Return the [x, y] coordinate for the center point of the cell that contains the specified text.  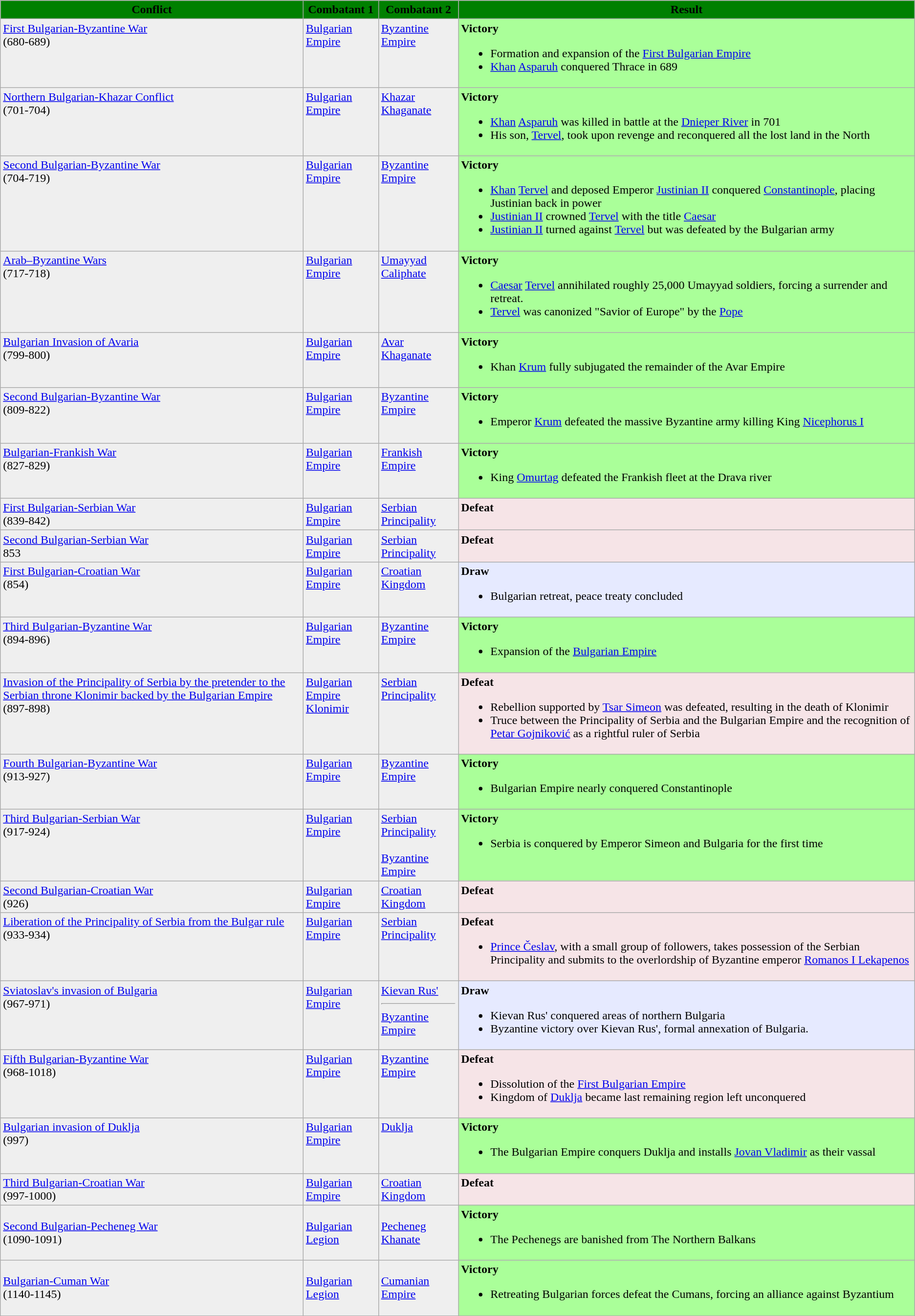
First Bulgarian-Croatian War(854) [152, 590]
VictoryRetreating Bulgarian forces defeat the Cumans, forcing an alliance against Byzantium [687, 1288]
Duklja [418, 1146]
Bulgarian Invasion of Avaria(799-800) [152, 360]
Sviatoslav's invasion of Bulgaria(967-971) [152, 1015]
Pecheneg Khanate [418, 1233]
Invasion of the Principality of Serbia by the pretender to the Serbian throne Klonimir backed by the Bulgarian Empire(897-898) [152, 714]
VictoryKhan Krum fully subjugated the remainder of the Avar Empire [687, 360]
Cumanian Empire [418, 1288]
Combatant 1 [341, 10]
DefeatDissolution of the First Bulgarian EmpireKingdom of Duklja became last remaining region left unconquered [687, 1084]
VictoryExpansion of the Bulgarian Empire [687, 644]
Liberation of the Principality of Serbia from the Bulgar rule(933-934) [152, 947]
VictoryThe Pechenegs are banished from The Northern Balkans [687, 1233]
VictoryKing Omurtag defeated the Frankish fleet at the Drava river [687, 470]
VictoryKhan Asparuh was killed in battle at the Dnieper River in 701His son, Tervel, took upon revenge and reconquered all the lost land in the North [687, 122]
Khazar Khaganate [418, 122]
Arab–Byzantine Wars (717-718) [152, 291]
Bulgarian invasion of Duklja(997) [152, 1146]
Combatant 2 [418, 10]
Bulgarian-Frankish War(827-829) [152, 470]
DrawKievan Rus' conquered areas of northern BulgariaByzantine victory over Kievan Rus', formal annexation of Bulgaria. [687, 1015]
VictoryThe Bulgarian Empire conquers Duklja and installs Jovan Vladimir as their vassal [687, 1146]
Fourth Bulgarian-Byzantine War(913-927) [152, 782]
Fifth Bulgarian-Byzantine War(968-1018) [152, 1084]
Conflict [152, 10]
Third Bulgarian-Serbian War(917-924) [152, 845]
VictoryBulgarian Empire nearly conquered Constantinople [687, 782]
Third Bulgarian-Croatian War(997-1000) [152, 1189]
Bulgarian-Cuman War(1140-1145) [152, 1288]
Second Bulgarian-Pecheneg War(1090-1091) [152, 1233]
First Bulgarian-Serbian War(839-842) [152, 514]
Northern Bulgarian-Khazar Conflict(701-704) [152, 122]
Kievan Rus' Byzantine Empire [418, 1015]
Umayyad Caliphate [418, 291]
Result [687, 10]
Bulgarian EmpireKlonimir [341, 714]
Second Bulgarian-Byzantine War(704-719) [152, 203]
Serbian Principality Byzantine Empire [418, 845]
Second Bulgarian-Croatian War(926) [152, 897]
Second Bulgarian-Serbian War 853 [152, 546]
Third Bulgarian-Byzantine War(894-896) [152, 644]
Avar Khaganate [418, 360]
DrawBulgarian retreat, peace treaty concluded [687, 590]
First Bulgarian-Byzantine War(680-689) [152, 53]
VictoryEmperor Krum defeated the massive Byzantine army killing King Nicephorus I [687, 416]
Second Bulgarian-Byzantine War(809-822) [152, 416]
VictoryFormation and expansion of the First Bulgarian EmpireKhan Asparuh conquered Thrace in 689 [687, 53]
VictorySerbia is conquered by Emperor Simeon and Bulgaria for the first time [687, 845]
Frankish Empire [418, 470]
